Provide the [X, Y] coordinate of the cell's center where the given text is located.  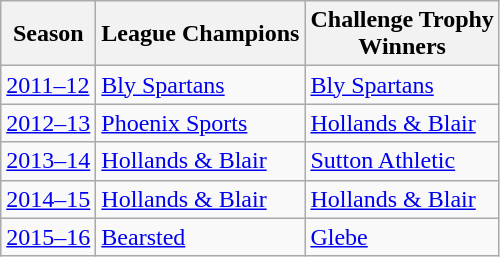
2013–14 [48, 161]
Sutton Athletic [402, 161]
Bearsted [200, 237]
Season [48, 34]
League Champions [200, 34]
Glebe [402, 237]
2012–13 [48, 123]
Challenge TrophyWinners [402, 34]
2011–12 [48, 85]
Phoenix Sports [200, 123]
2015–16 [48, 237]
2014–15 [48, 199]
